Search for the cell housing the specified text and yield its (x, y) center coordinate. 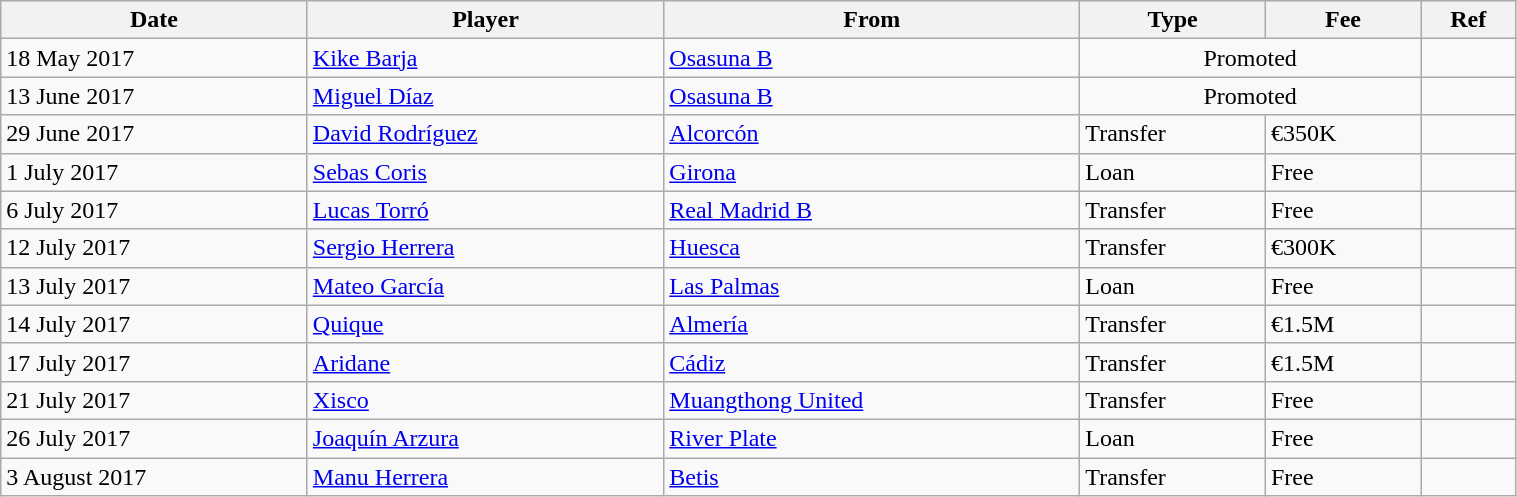
14 July 2017 (154, 324)
26 July 2017 (154, 438)
Player (485, 20)
Miguel Díaz (485, 96)
Real Madrid B (872, 210)
13 June 2017 (154, 96)
Kike Barja (485, 58)
Joaquín Arzura (485, 438)
1 July 2017 (154, 172)
17 July 2017 (154, 362)
Type (1173, 20)
Quique (485, 324)
12 July 2017 (154, 248)
Date (154, 20)
Girona (872, 172)
3 August 2017 (154, 477)
Sebas Coris (485, 172)
13 July 2017 (154, 286)
Mateo García (485, 286)
Las Palmas (872, 286)
From (872, 20)
David Rodríguez (485, 134)
6 July 2017 (154, 210)
Xisco (485, 400)
Alcorcón (872, 134)
Manu Herrera (485, 477)
Muangthong United (872, 400)
Huesca (872, 248)
21 July 2017 (154, 400)
Cádiz (872, 362)
Ref (1468, 20)
Sergio Herrera (485, 248)
29 June 2017 (154, 134)
€350K (1342, 134)
18 May 2017 (154, 58)
River Plate (872, 438)
Aridane (485, 362)
Almería (872, 324)
Lucas Torró (485, 210)
€300K (1342, 248)
Betis (872, 477)
Fee (1342, 20)
